Determine the [X, Y] coordinate at the center of the cell enclosing the given text.  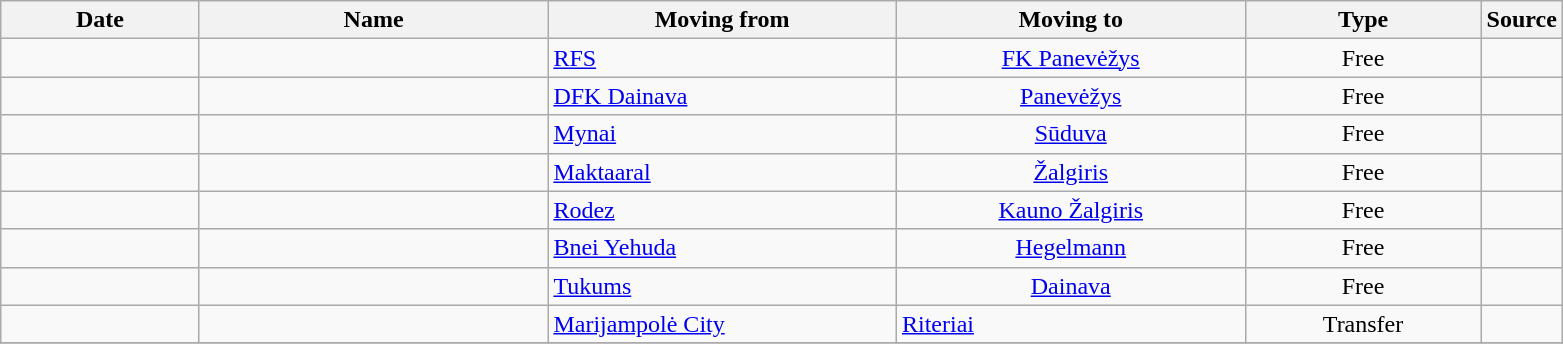
Source [1522, 20]
Kauno Žalgiris [1070, 210]
Name [374, 20]
Panevėžys [1070, 96]
Moving from [722, 20]
Žalgiris [1070, 172]
Tukums [722, 286]
Hegelmann [1070, 248]
Riteriai [1070, 324]
Mynai [722, 134]
Maktaaral [722, 172]
Rodez [722, 210]
FK Panevėžys [1070, 58]
Bnei Yehuda [722, 248]
Sūduva [1070, 134]
DFK Dainava [722, 96]
Date [100, 20]
Marijampolė City [722, 324]
Dainava [1070, 286]
RFS [722, 58]
Type [1363, 20]
Moving to [1070, 20]
Transfer [1363, 324]
